Search for the cell housing the specified text and yield its [x, y] center coordinate. 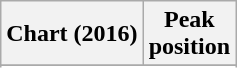
Peakposition [189, 34]
Chart (2016) [72, 34]
